Detect which cell encompasses the target text, then output its [X, Y] center coordinate. 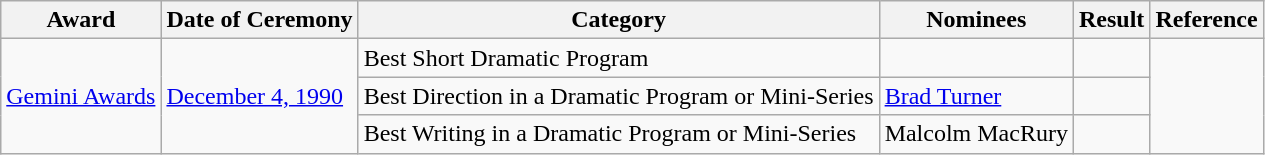
Award [81, 20]
Category [618, 20]
Best Writing in a Dramatic Program or Mini-Series [618, 134]
Brad Turner [976, 96]
Best Short Dramatic Program [618, 58]
Malcolm MacRury [976, 134]
Result [1111, 20]
Best Direction in a Dramatic Program or Mini-Series [618, 96]
December 4, 1990 [260, 96]
Gemini Awards [81, 96]
Date of Ceremony [260, 20]
Nominees [976, 20]
Reference [1206, 20]
